Locate the cell with the specified text and output its (X, Y) center coordinate. 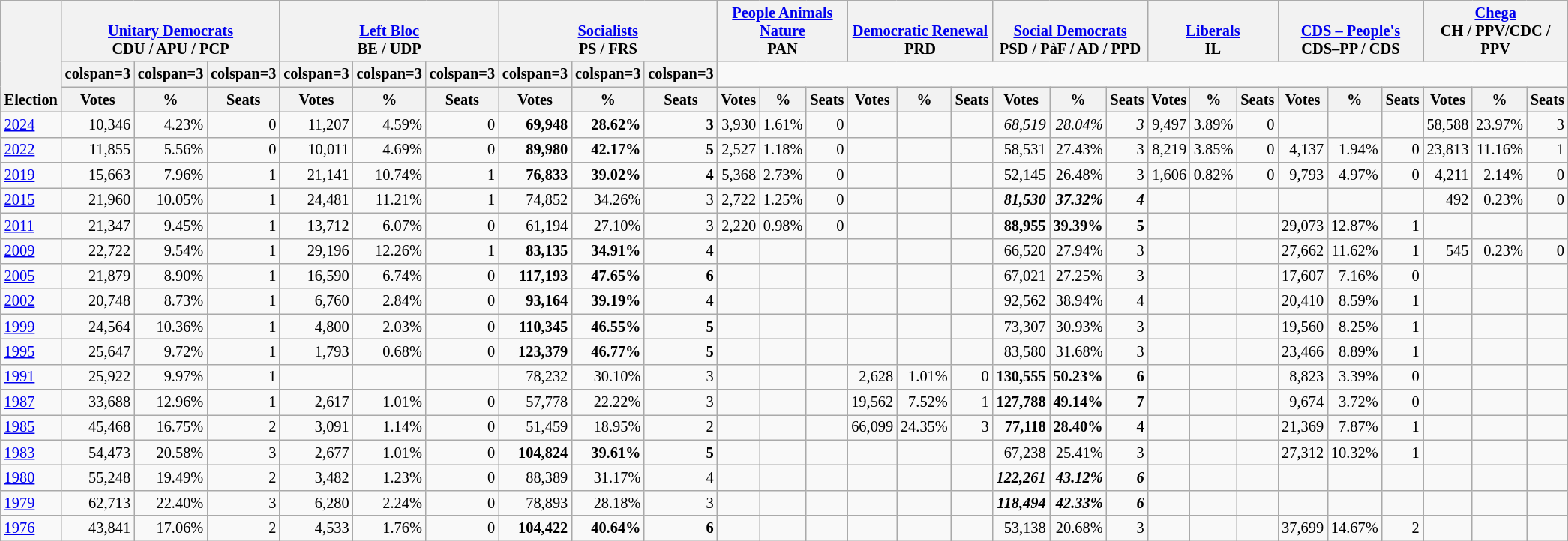
0.68% (390, 351)
39.02% (607, 175)
19,562 (872, 402)
1,793 (316, 351)
16,590 (316, 276)
47.65% (607, 276)
4,800 (316, 327)
42.33% (1078, 503)
3,930 (739, 124)
104,824 (535, 453)
22.22% (607, 402)
21,141 (316, 175)
62,713 (97, 503)
Left BlocBE / UDP (389, 31)
7.96% (171, 175)
88,389 (535, 477)
8,219 (1168, 150)
12.26% (390, 251)
13,712 (316, 226)
11.62% (1354, 251)
9,674 (1303, 402)
122,261 (1021, 477)
SocialistsPS / FRS (608, 31)
118,494 (1021, 503)
49.14% (1078, 402)
83,135 (535, 251)
123,379 (535, 351)
27.94% (1078, 251)
21,369 (1303, 427)
0.98% (783, 226)
24,481 (316, 200)
53,138 (1021, 528)
2,722 (739, 200)
LiberalsIL (1213, 31)
23.97% (1500, 124)
1.25% (783, 200)
34.91% (607, 251)
8.73% (171, 301)
2002 (31, 301)
37,699 (1303, 528)
20.68% (1078, 528)
8.89% (1354, 351)
17.06% (171, 528)
9,793 (1303, 175)
67,021 (1021, 276)
66,099 (872, 427)
9.54% (171, 251)
19.49% (171, 477)
43.12% (1078, 477)
11.21% (390, 200)
6.74% (390, 276)
89,980 (535, 150)
12.87% (1354, 226)
2.24% (390, 503)
1.76% (390, 528)
17,607 (1303, 276)
4.97% (1354, 175)
11,207 (316, 124)
11.16% (1500, 150)
2015 (31, 200)
40.64% (607, 528)
1.94% (1354, 150)
83,580 (1021, 351)
8.59% (1354, 301)
77,118 (1021, 427)
39.19% (607, 301)
6,280 (316, 503)
38.94% (1078, 301)
2,628 (872, 377)
0.82% (1213, 175)
1980 (31, 477)
18.95% (607, 427)
7.16% (1354, 276)
5,368 (739, 175)
4.59% (390, 124)
39.39% (1078, 226)
28.40% (1078, 427)
22.40% (171, 503)
9.72% (171, 351)
39.61% (607, 453)
16.75% (171, 427)
9,497 (1168, 124)
74,852 (535, 200)
20,748 (97, 301)
2009 (31, 251)
7.87% (1354, 427)
2.03% (390, 327)
46.55% (607, 327)
545 (1448, 251)
1991 (31, 377)
28.62% (607, 124)
1,606 (1168, 175)
4.23% (171, 124)
19,560 (1303, 327)
55,248 (97, 477)
28.18% (607, 503)
67,238 (1021, 453)
1.18% (783, 150)
51,459 (535, 427)
130,555 (1021, 377)
1983 (31, 453)
20.58% (171, 453)
20,410 (1303, 301)
27.10% (607, 226)
23,466 (1303, 351)
27.25% (1078, 276)
78,893 (535, 503)
14.67% (1354, 528)
10.05% (171, 200)
1.61% (783, 124)
10,346 (97, 124)
76,833 (535, 175)
24.35% (924, 427)
3,091 (316, 427)
25.41% (1078, 453)
61,194 (535, 226)
66,520 (1021, 251)
4.69% (390, 150)
33,688 (97, 402)
52,145 (1021, 175)
3.89% (1213, 124)
15,663 (97, 175)
34.26% (607, 200)
21,347 (97, 226)
28.04% (1078, 124)
57,778 (535, 402)
31.68% (1078, 351)
31.17% (607, 477)
68,519 (1021, 124)
1979 (31, 503)
2022 (31, 150)
92,562 (1021, 301)
1976 (31, 528)
22,722 (97, 251)
People Animals NaturePAN (783, 31)
10.32% (1354, 453)
104,422 (535, 528)
81,530 (1021, 200)
69,948 (535, 124)
110,345 (535, 327)
8.25% (1354, 327)
21,960 (97, 200)
27.43% (1078, 150)
ChegaCH / PPV/CDC / PPV (1495, 31)
1987 (31, 402)
2019 (31, 175)
7.52% (924, 402)
2,220 (739, 226)
93,164 (535, 301)
2005 (31, 276)
6.07% (390, 226)
54,473 (97, 453)
30.10% (607, 377)
37.32% (1078, 200)
8.90% (171, 276)
Election (31, 55)
2,677 (316, 453)
8,823 (1303, 377)
27,662 (1303, 251)
1985 (31, 427)
2,617 (316, 402)
1.23% (390, 477)
2.73% (783, 175)
127,788 (1021, 402)
23,813 (1448, 150)
3,482 (316, 477)
9.97% (171, 377)
30.93% (1078, 327)
25,647 (97, 351)
3.72% (1354, 402)
CDS – People'sCDS–PP / CDS (1350, 31)
1999 (31, 327)
1995 (31, 351)
5.56% (171, 150)
3.39% (1354, 377)
73,307 (1021, 327)
26.48% (1078, 175)
3.85% (1213, 150)
78,232 (535, 377)
10.74% (390, 175)
45,468 (97, 427)
1.14% (390, 427)
88,955 (1021, 226)
2.84% (390, 301)
492 (1448, 200)
29,196 (316, 251)
10.36% (171, 327)
12.96% (171, 402)
4,211 (1448, 175)
11,855 (97, 150)
4,137 (1303, 150)
2.14% (1500, 175)
58,588 (1448, 124)
2024 (31, 124)
9.45% (171, 226)
7 (1126, 402)
50.23% (1078, 377)
42.17% (607, 150)
24,564 (97, 327)
2011 (31, 226)
21,879 (97, 276)
Unitary DemocratsCDU / APU / PCP (171, 31)
2,527 (739, 150)
Social DemocratsPSD / PàF / AD / PPD (1071, 31)
Democratic RenewalPRD (919, 31)
6,760 (316, 301)
10,011 (316, 150)
27,312 (1303, 453)
58,531 (1021, 150)
25,922 (97, 377)
43,841 (97, 528)
117,193 (535, 276)
4,533 (316, 528)
46.77% (607, 351)
29,073 (1303, 226)
